Locate the cell with the specified text and output its [X, Y] center coordinate. 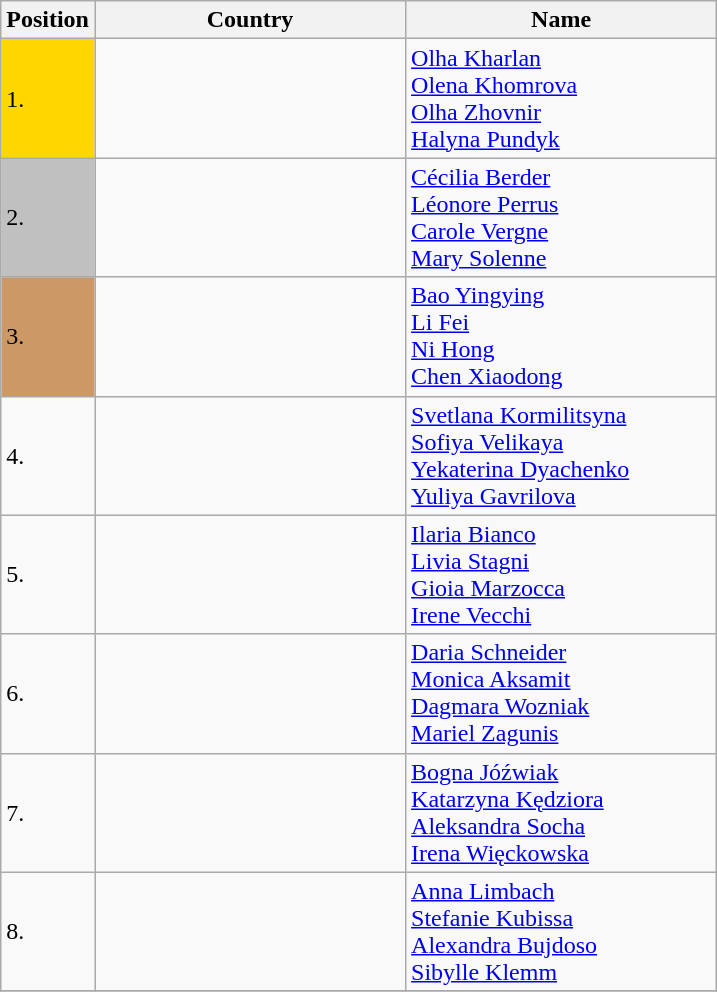
Country [250, 20]
8. [48, 932]
Cécilia BerderLéonore PerrusCarole VergneMary Solenne [562, 218]
Olha Kharlan Olena Khomrova Olha Zhovnir Halyna Pundyk [562, 98]
Svetlana KormilitsynaSofiya VelikayaYekaterina DyachenkoYuliya Gavrilova [562, 456]
6. [48, 694]
Bao Yingying Li FeiNi HongChen Xiaodong [562, 336]
Bogna JóźwiakKatarzyna KędzioraAleksandra SochaIrena Więckowska [562, 812]
4. [48, 456]
1. [48, 98]
Anna LimbachStefanie KubissaAlexandra BujdosoSibylle Klemm [562, 932]
2. [48, 218]
Ilaria BiancoLivia StagniGioia MarzoccaIrene Vecchi [562, 574]
Name [562, 20]
3. [48, 336]
5. [48, 574]
Daria SchneiderMonica Aksamit Dagmara Wozniak Mariel Zagunis [562, 694]
7. [48, 812]
Position [48, 20]
